Output the (x, y) coordinate of the center of the cell containing the given text.  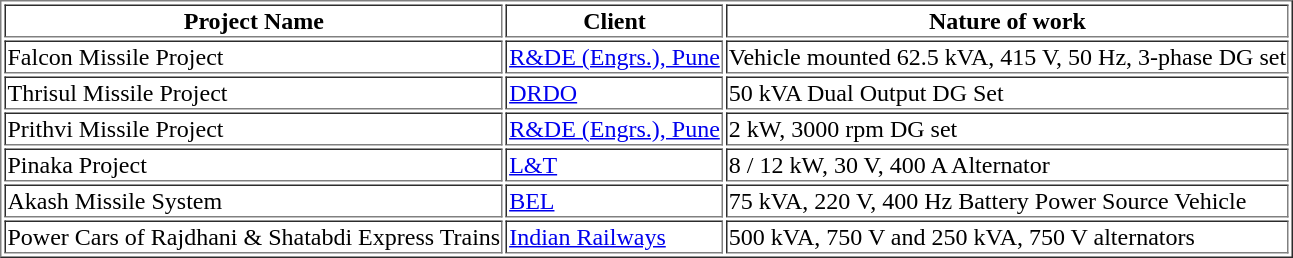
Client (614, 20)
2 kW, 3000 rpm DG set (1008, 128)
Power Cars of Rajdhani & Shatabdi Express Trains (254, 236)
BEL (614, 200)
75 kVA, 220 V, 400 Hz Battery Power Source Vehicle (1008, 200)
Akash Missile System (254, 200)
Thrisul Missile Project (254, 92)
Nature of work (1008, 20)
Pinaka Project (254, 164)
Falcon Missile Project (254, 56)
Prithvi Missile Project (254, 128)
8 / 12 kW, 30 V, 400 A Alternator (1008, 164)
50 kVA Dual Output DG Set (1008, 92)
500 kVA, 750 V and 250 kVA, 750 V alternators (1008, 236)
DRDO (614, 92)
Project Name (254, 20)
Vehicle mounted 62.5 kVA, 415 V, 50 Hz, 3-phase DG set (1008, 56)
Indian Railways (614, 236)
L&T (614, 164)
